Capture the cell that displays the provided text and extract its (x, y) central coordinate. 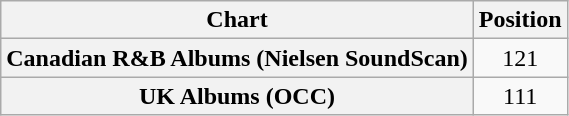
UK Albums (OCC) (238, 96)
Position (520, 20)
Chart (238, 20)
111 (520, 96)
Canadian R&B Albums (Nielsen SoundScan) (238, 58)
121 (520, 58)
